Extract the (x, y) coordinate from the center of the cell holding the provided text.  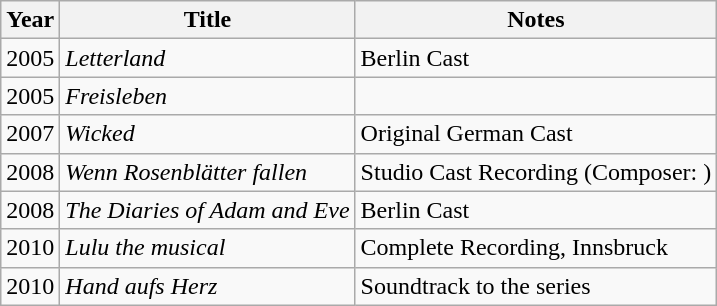
Hand aufs Herz (208, 286)
The Diaries of Adam and Eve (208, 210)
2007 (30, 134)
Wicked (208, 134)
Notes (536, 20)
Original German Cast (536, 134)
Complete Recording, Innsbruck (536, 248)
Wenn Rosenblätter fallen (208, 172)
Letterland (208, 58)
Lulu the musical (208, 248)
Freisleben (208, 96)
Title (208, 20)
Soundtrack to the series (536, 286)
Studio Cast Recording (Composer: ) (536, 172)
Year (30, 20)
